Scan for the cell matching the given text and deliver its (x, y) coordinate at center. 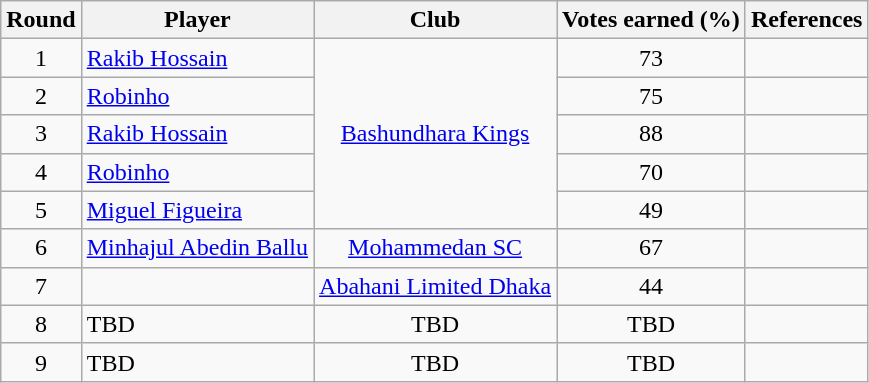
88 (652, 134)
49 (652, 210)
Minhajul Abedin Ballu (197, 248)
Abahani Limited Dhaka (436, 286)
Round (41, 20)
3 (41, 134)
9 (41, 362)
8 (41, 324)
1 (41, 58)
67 (652, 248)
7 (41, 286)
70 (652, 172)
Miguel Figueira (197, 210)
44 (652, 286)
2 (41, 96)
Bashundhara Kings (436, 134)
75 (652, 96)
6 (41, 248)
Player (197, 20)
73 (652, 58)
5 (41, 210)
Club (436, 20)
4 (41, 172)
Mohammedan SC (436, 248)
References (806, 20)
Votes earned (%) (652, 20)
